Return (X, Y) of the center of cell containing provided text 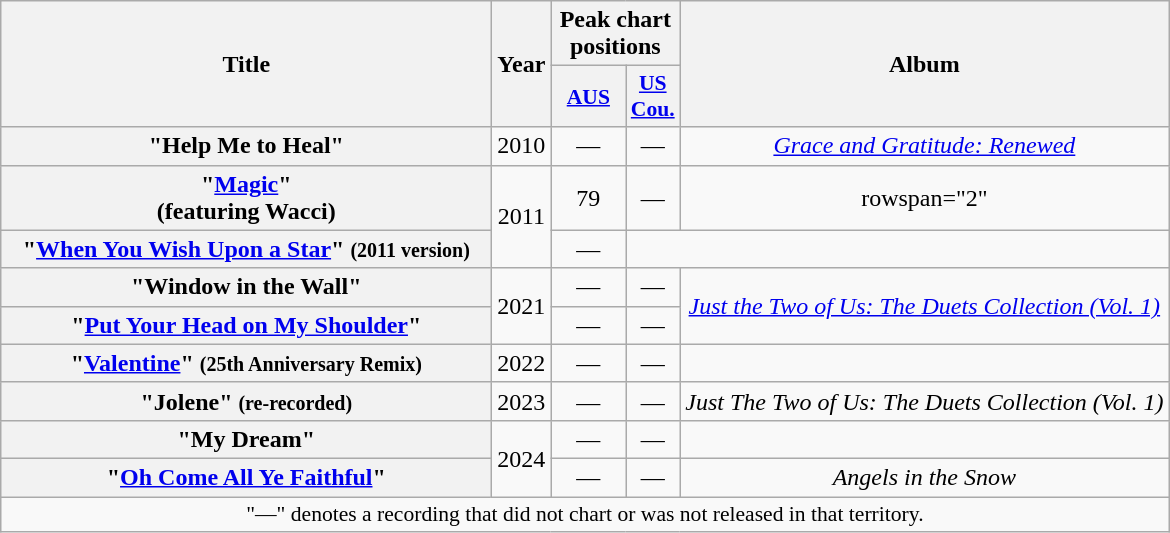
"Oh Come All Ye Faithful" (246, 477)
Just The Two of Us: The Duets Collection (Vol. 1) (924, 401)
2023 (522, 401)
2022 (522, 363)
79 (588, 198)
Grace and Gratitude: Renewed (924, 146)
"Jolene" (re-recorded) (246, 401)
"Help Me to Heal" (246, 146)
Title (246, 64)
2011 (522, 216)
Year (522, 64)
"Valentine" (25th Anniversary Remix) (246, 363)
"Magic" (featuring Wacci) (246, 198)
2024 (522, 458)
USCou. (653, 96)
"Window in the Wall" (246, 287)
AUS (588, 96)
Peak chart positions (616, 34)
Album (924, 64)
Angels in the Snow (924, 477)
Just the Two of Us: The Duets Collection (Vol. 1) (924, 306)
"Put Your Head on My Shoulder" (246, 325)
2010 (522, 146)
"—" denotes a recording that did not chart or was not released in that territory. (585, 514)
2021 (522, 306)
rowspan="2" (924, 198)
"My Dream" (246, 439)
"When You Wish Upon a Star" (2011 version) (246, 249)
